Return the [X, Y] coordinate for the center point of the cell that contains the specified text.  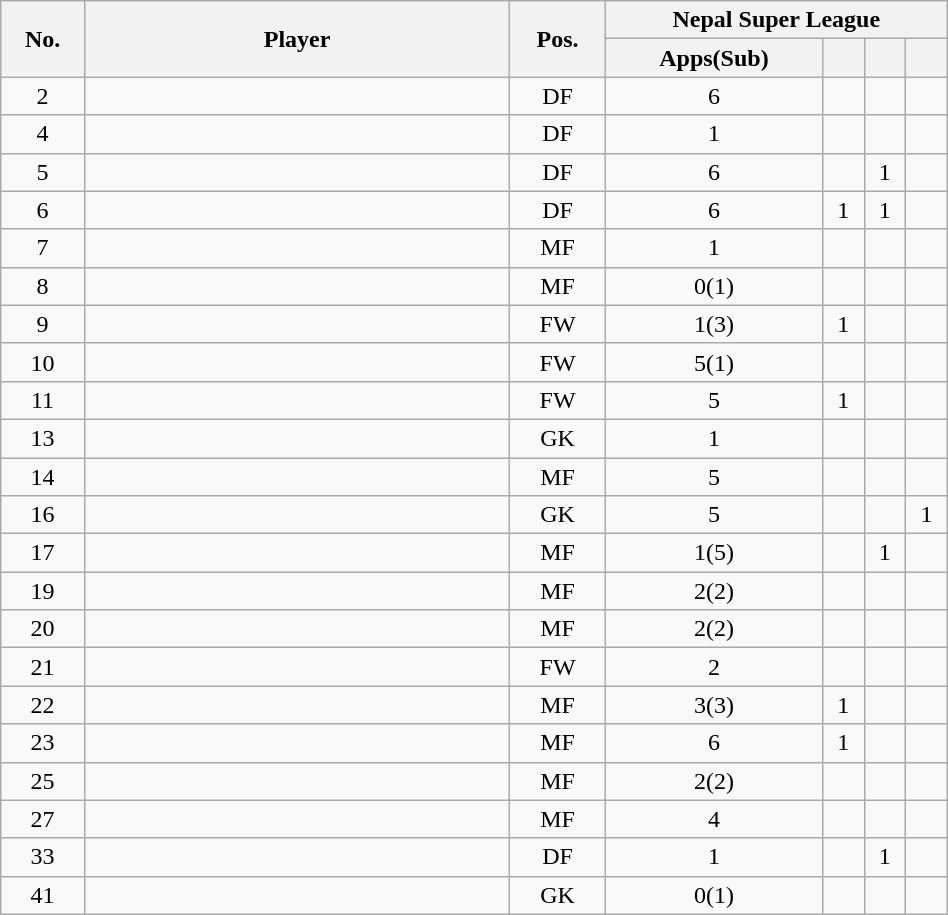
19 [43, 591]
3(3) [714, 705]
1(3) [714, 324]
16 [43, 515]
Pos. [558, 39]
11 [43, 400]
13 [43, 438]
No. [43, 39]
Player [296, 39]
25 [43, 781]
33 [43, 857]
10 [43, 362]
20 [43, 629]
17 [43, 553]
7 [43, 248]
Nepal Super League [776, 20]
5(1) [714, 362]
8 [43, 286]
14 [43, 477]
27 [43, 819]
9 [43, 324]
41 [43, 895]
21 [43, 667]
1(5) [714, 553]
22 [43, 705]
Apps(Sub) [714, 58]
23 [43, 743]
